Search for the cell housing the specified text and yield its [x, y] center coordinate. 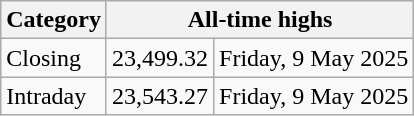
Category [54, 20]
23,499.32 [160, 58]
Intraday [54, 96]
All-time highs [260, 20]
23,543.27 [160, 96]
Closing [54, 58]
